Extract the [x, y] coordinate from the center of the cell holding the provided text.  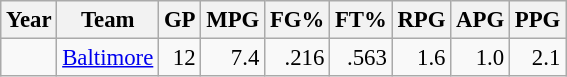
Baltimore [108, 58]
.216 [298, 58]
PPG [537, 20]
APG [480, 20]
7.4 [233, 58]
RPG [422, 20]
1.6 [422, 58]
.563 [362, 58]
Team [108, 20]
GP [180, 20]
2.1 [537, 58]
FT% [362, 20]
Year [29, 20]
1.0 [480, 58]
12 [180, 58]
FG% [298, 20]
MPG [233, 20]
